Pinpoint the cell where the given text exists, returning its [x, y] midpoint coordinate. 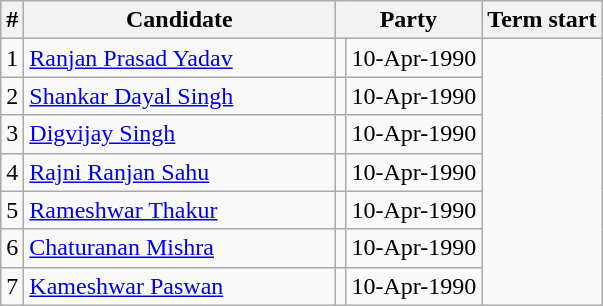
Party [408, 20]
Digvijay Singh [180, 134]
5 [12, 210]
1 [12, 58]
# [12, 20]
6 [12, 248]
Rajni Ranjan Sahu [180, 172]
Ranjan Prasad Yadav [180, 58]
Rameshwar Thakur [180, 210]
Chaturanan Mishra [180, 248]
Candidate [180, 20]
7 [12, 286]
Kameshwar Paswan [180, 286]
4 [12, 172]
3 [12, 134]
Shankar Dayal Singh [180, 96]
2 [12, 96]
Term start [542, 20]
